Pinpoint the cell where the given text exists, returning its (x, y) midpoint coordinate. 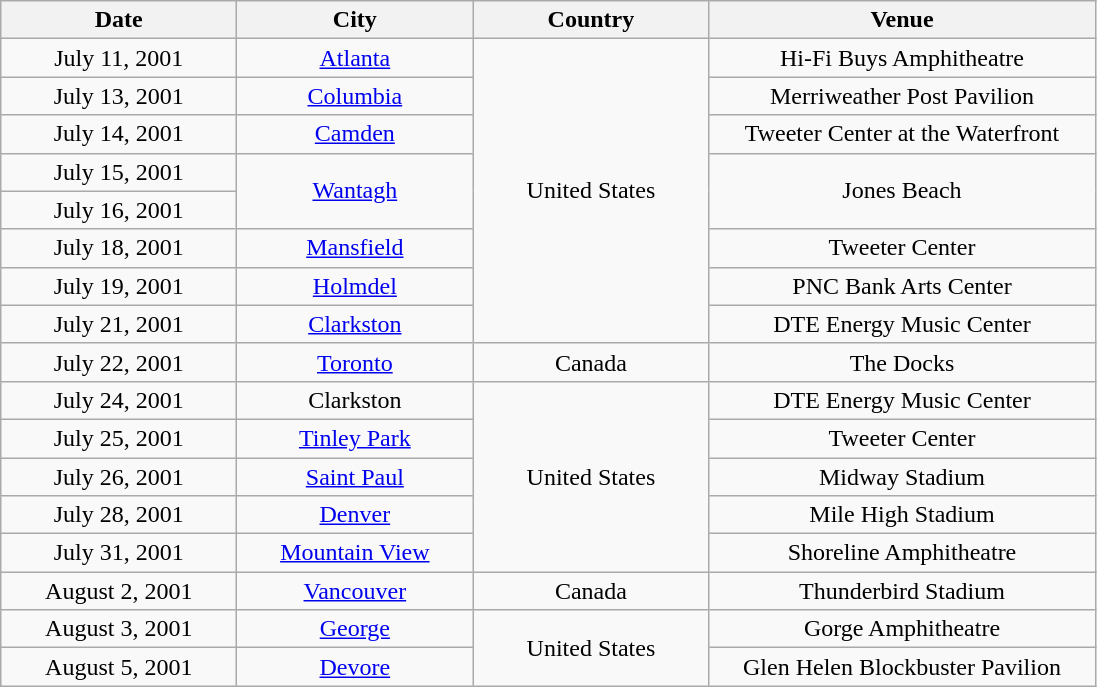
August 3, 2001 (119, 629)
August 5, 2001 (119, 667)
July 19, 2001 (119, 286)
July 22, 2001 (119, 362)
July 25, 2001 (119, 438)
Atlanta (355, 58)
July 18, 2001 (119, 248)
July 26, 2001 (119, 477)
Thunderbird Stadium (902, 591)
Merriweather Post Pavilion (902, 96)
July 24, 2001 (119, 400)
Date (119, 20)
City (355, 20)
July 16, 2001 (119, 210)
Holmdel (355, 286)
The Docks (902, 362)
Tweeter Center at the Waterfront (902, 134)
Shoreline Amphitheatre (902, 553)
July 14, 2001 (119, 134)
August 2, 2001 (119, 591)
Columbia (355, 96)
July 31, 2001 (119, 553)
Devore (355, 667)
Hi-Fi Buys Amphitheatre (902, 58)
PNC Bank Arts Center (902, 286)
July 15, 2001 (119, 172)
Camden (355, 134)
July 28, 2001 (119, 515)
George (355, 629)
Glen Helen Blockbuster Pavilion (902, 667)
Wantagh (355, 191)
Vancouver (355, 591)
Jones Beach (902, 191)
Mountain View (355, 553)
Mansfield (355, 248)
Tinley Park (355, 438)
July 13, 2001 (119, 96)
July 21, 2001 (119, 324)
Gorge Amphitheatre (902, 629)
Midway Stadium (902, 477)
Mile High Stadium (902, 515)
Denver (355, 515)
Venue (902, 20)
July 11, 2001 (119, 58)
Toronto (355, 362)
Country (591, 20)
Saint Paul (355, 477)
